Return the [X, Y] coordinate for the center point of the cell that contains the specified text.  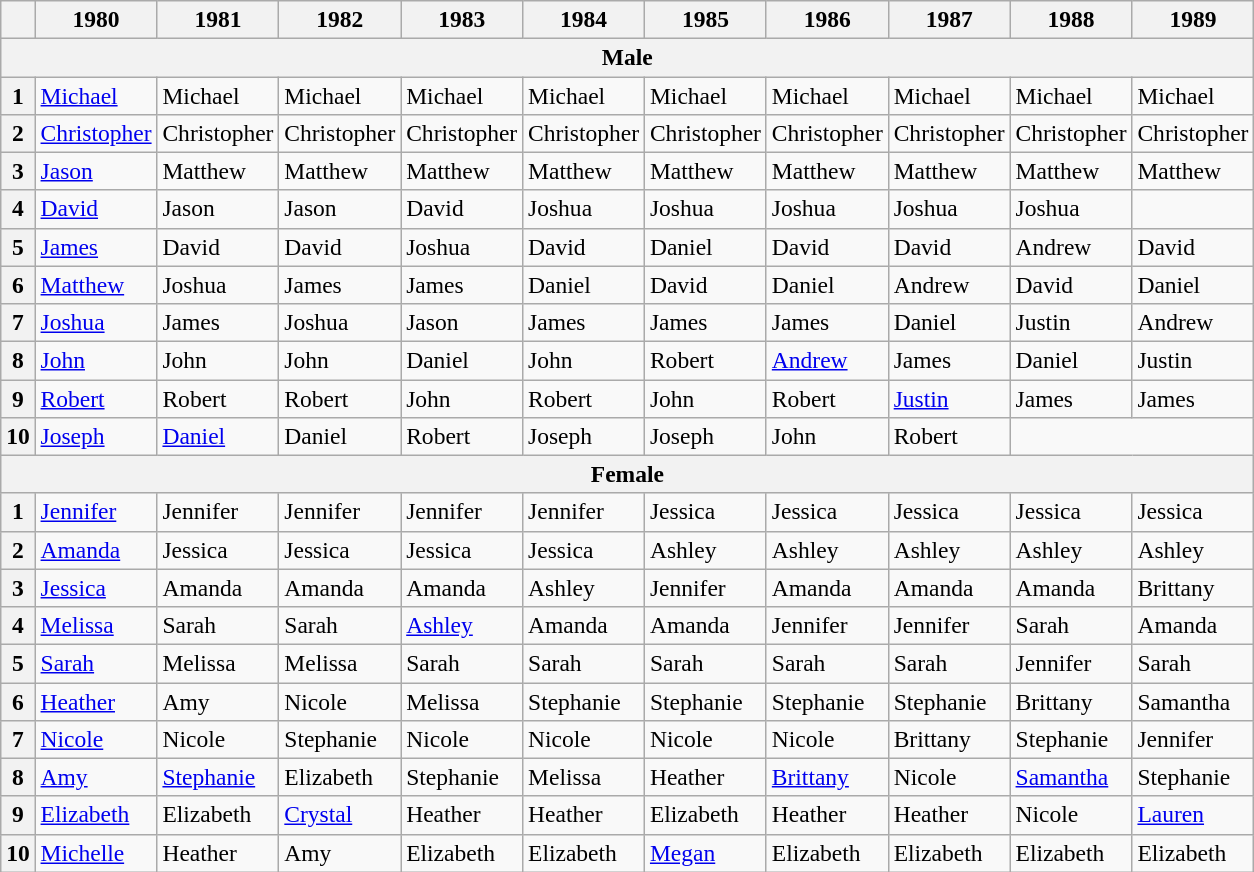
1989 [1193, 19]
1988 [1071, 19]
Crystal [340, 815]
1984 [584, 19]
1981 [218, 19]
1983 [462, 19]
1980 [96, 19]
1985 [706, 19]
Megan [706, 853]
1986 [827, 19]
Female [628, 474]
Lauren [1193, 815]
Michelle [96, 853]
Male [628, 57]
1987 [949, 19]
1982 [340, 19]
